Return the [x, y] coordinate for the center point of the cell that contains the specified text.  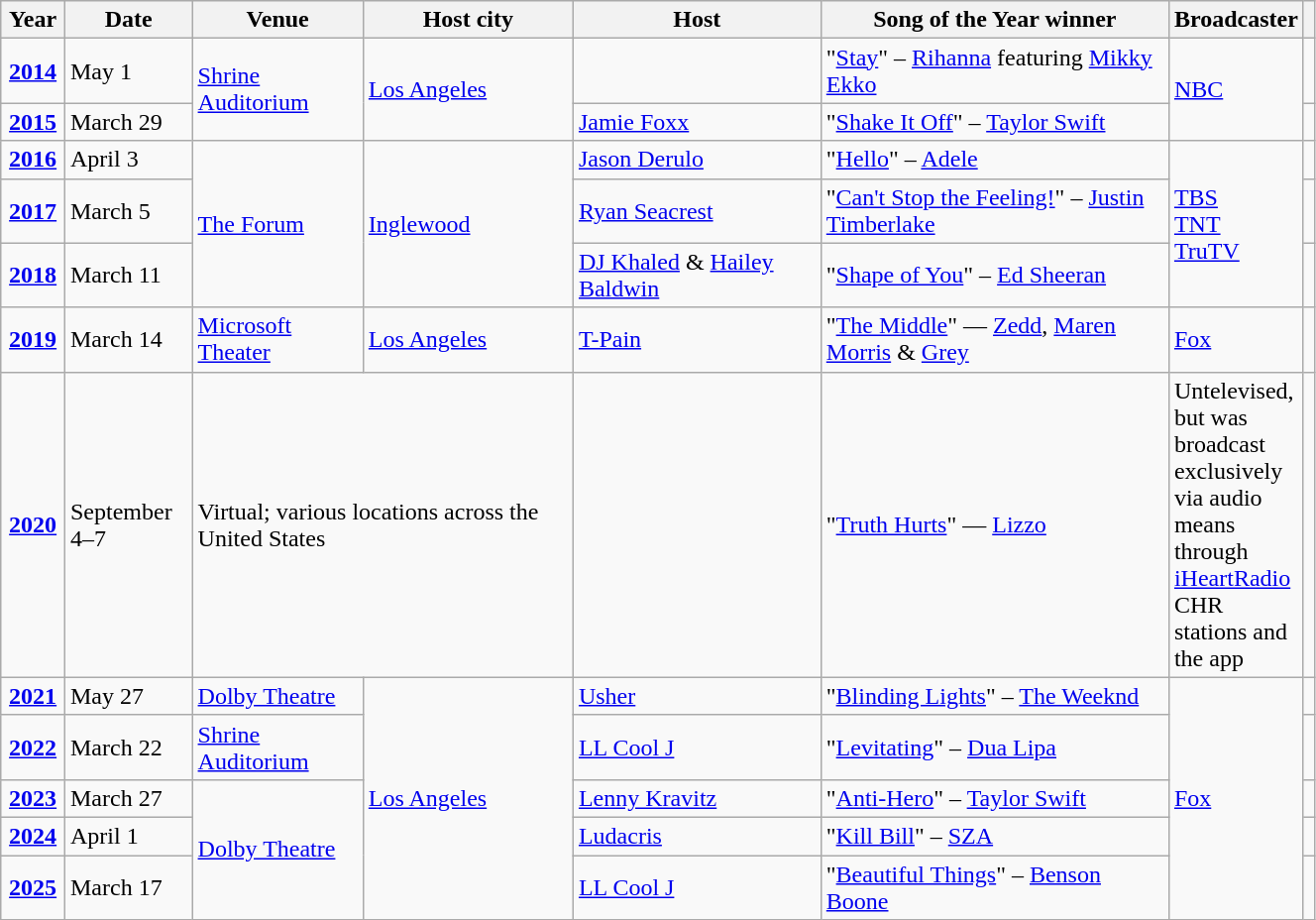
T-Pain [697, 339]
The Forum [277, 224]
Jamie Foxx [697, 122]
Host city [468, 20]
"Shape of You" – Ed Sheeran [995, 276]
"Hello" – Adele [995, 160]
Date [129, 20]
"Kill Bill" – SZA [995, 836]
2018 [34, 276]
Year [34, 20]
Lenny Kravitz [697, 798]
2017 [34, 210]
April 3 [129, 160]
April 1 [129, 836]
Usher [697, 696]
2014 [34, 71]
Untelevised, but was broadcast exclusively via audio means through iHeartRadio CHR stations and the app [1236, 524]
Jason Derulo [697, 160]
"Blinding Lights" – The Weeknd [995, 696]
May 1 [129, 71]
2016 [34, 160]
2015 [34, 122]
"Shake It Off" – Taylor Swift [995, 122]
March 17 [129, 886]
Ryan Seacrest [697, 210]
Broadcaster [1236, 20]
TBSTNT TruTV [1236, 224]
March 14 [129, 339]
September 4–7 [129, 524]
"Stay" – Rihanna featuring Mikky Ekko [995, 71]
2022 [34, 747]
March 5 [129, 210]
"Levitating" – Dua Lipa [995, 747]
March 22 [129, 747]
Microsoft Theater [277, 339]
Venue [277, 20]
NBC [1236, 89]
2020 [34, 524]
2019 [34, 339]
"Anti-Hero" – Taylor Swift [995, 798]
"The Middle" — Zedd, Maren Morris & Grey [995, 339]
Virtual; various locations across the United States [383, 524]
"Beautiful Things" – Benson Boone [995, 886]
March 29 [129, 122]
DJ Khaled & Hailey Baldwin [697, 276]
2024 [34, 836]
2021 [34, 696]
Host [697, 20]
March 27 [129, 798]
Ludacris [697, 836]
Inglewood [468, 224]
2025 [34, 886]
"Can't Stop the Feeling!" – Justin Timberlake [995, 210]
Song of the Year winner [995, 20]
"Truth Hurts" — Lizzo [995, 524]
March 11 [129, 276]
2023 [34, 798]
May 27 [129, 696]
